Identify which cell holds the provided text, then report its (X, Y) central coordinate. 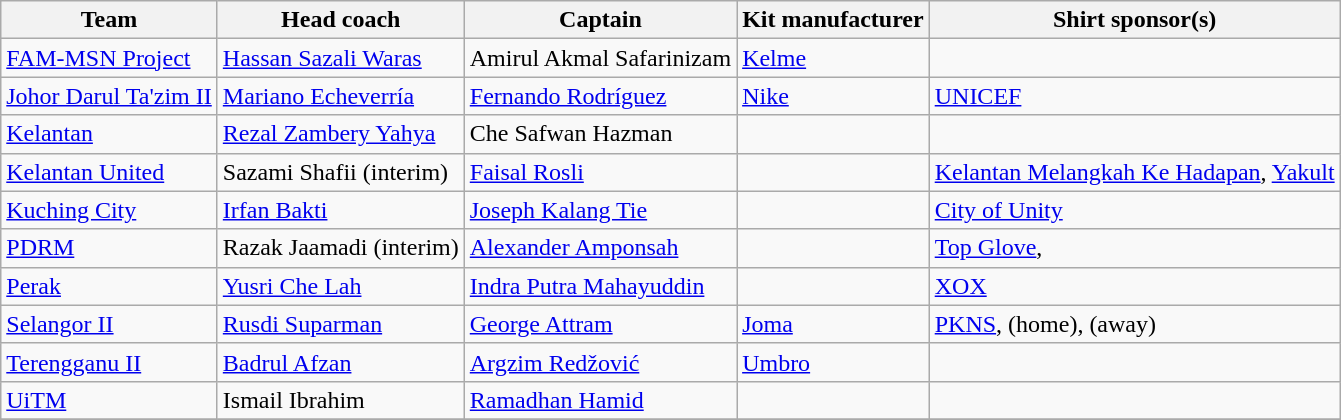
Rezal Zambery Yahya (340, 134)
Rusdi Suparman (340, 324)
Shirt sponsor(s) (1134, 20)
Head coach (340, 20)
Kuching City (110, 210)
Fernando Rodríguez (600, 96)
Hassan Sazali Waras (340, 58)
Joseph Kalang Tie (600, 210)
Ismail Ibrahim (340, 400)
Kelantan United (110, 172)
Joma (834, 324)
UNICEF (1134, 96)
Badrul Afzan (340, 362)
Indra Putra Mahayuddin (600, 286)
Selangor II (110, 324)
Faisal Rosli (600, 172)
Perak (110, 286)
Kelantan (110, 134)
Razak Jaamadi (interim) (340, 248)
Amirul Akmal Safarinizam (600, 58)
Captain (600, 20)
Mariano Echeverría (340, 96)
Alexander Amponsah (600, 248)
Team (110, 20)
PDRM (110, 248)
FAM-MSN Project (110, 58)
City of Unity (1134, 210)
PKNS, (home), (away) (1134, 324)
Kelantan Melangkah Ke Hadapan, Yakult (1134, 172)
Ramadhan Hamid (600, 400)
George Attram (600, 324)
Argzim Redžović (600, 362)
UiTM (110, 400)
Irfan Bakti (340, 210)
XOX (1134, 286)
Johor Darul Ta'zim II (110, 96)
Sazami Shafii (interim) (340, 172)
Kelme (834, 58)
Terengganu II (110, 362)
Top Glove, (1134, 248)
Yusri Che Lah (340, 286)
Nike (834, 96)
Che Safwan Hazman (600, 134)
Kit manufacturer (834, 20)
Umbro (834, 362)
